Search for the cell housing the specified text and yield its (x, y) center coordinate. 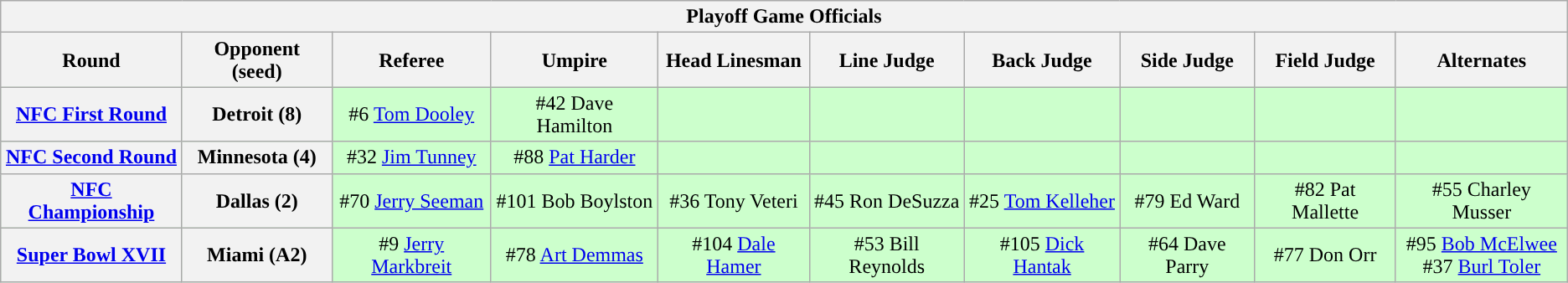
#101 Bob Boylston (575, 201)
#25 Tom Kelleher (1042, 201)
Opponent (seed) (256, 60)
Umpire (575, 60)
#78 Art Demmas (575, 255)
Playoff Game Officials (784, 17)
#6 Tom Dooley (411, 114)
#9 Jerry Markbreit (411, 255)
#77 Don Orr (1325, 255)
#88 Pat Harder (575, 157)
#70 Jerry Seeman (411, 201)
#95 Bob McElwee#37 Burl Toler (1481, 255)
#64 Dave Parry (1188, 255)
Field Judge (1325, 60)
#36 Tony Veteri (734, 201)
Alternates (1481, 60)
Detroit (8) (256, 114)
Referee (411, 60)
Side Judge (1188, 60)
Dallas (2) (256, 201)
#42 Dave Hamilton (575, 114)
#79 Ed Ward (1188, 201)
NFC Second Round (91, 157)
Head Linesman (734, 60)
Miami (A2) (256, 255)
#82 Pat Mallette (1325, 201)
Minnesota (4) (256, 157)
#105 Dick Hantak (1042, 255)
#45 Ron DeSuzza (886, 201)
#55 Charley Musser (1481, 201)
#104 Dale Hamer (734, 255)
#53 Bill Reynolds (886, 255)
NFC First Round (91, 114)
Back Judge (1042, 60)
#32 Jim Tunney (411, 157)
Line Judge (886, 60)
Super Bowl XVII (91, 255)
Round (91, 60)
NFC Championship (91, 201)
